Identify which cell holds the provided text, then report its [X, Y] central coordinate. 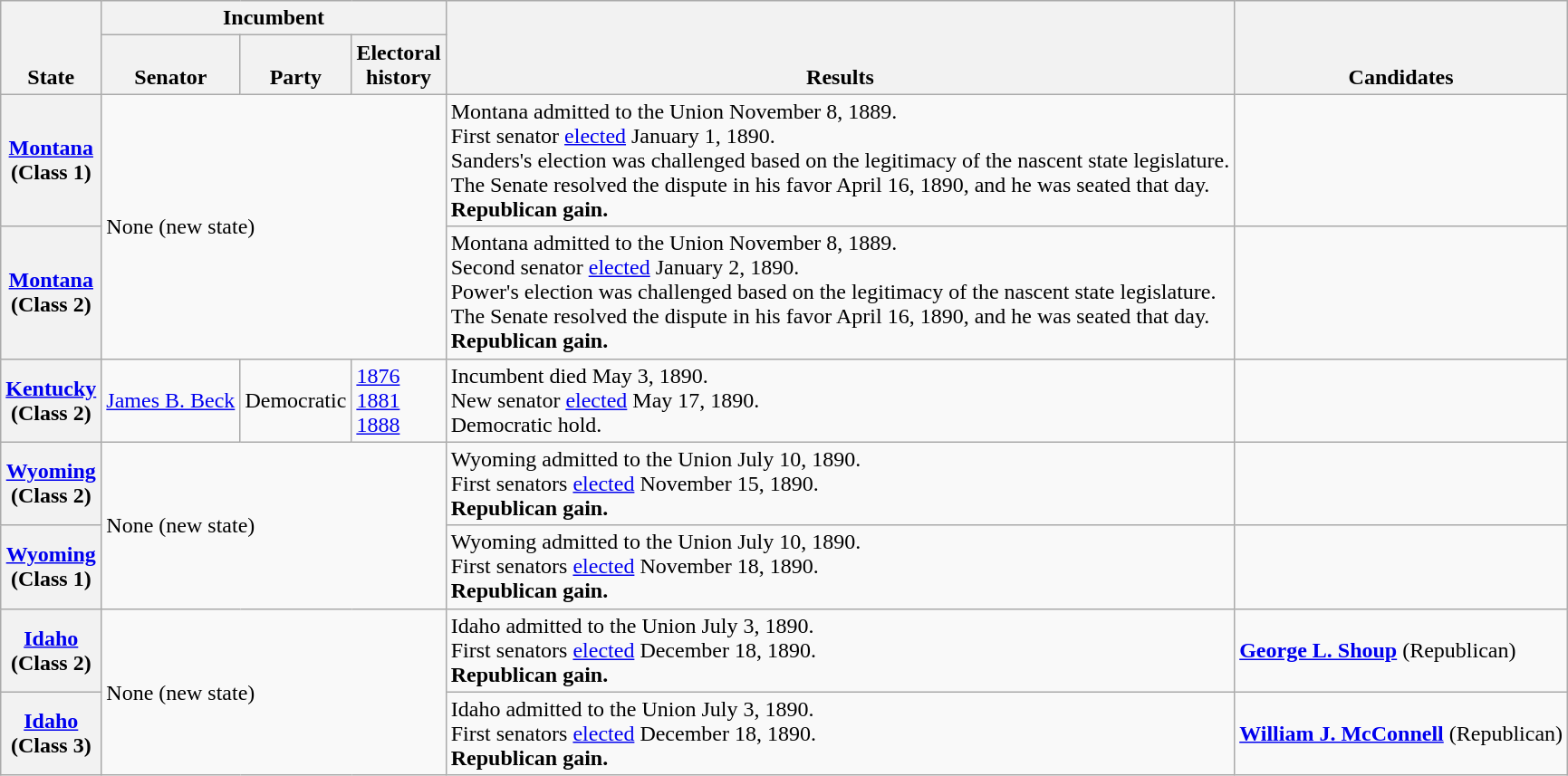
Wyoming(Class 1) [51, 567]
Montana(Class 1) [51, 160]
Incumbent died May 3, 1890.New senator elected May 17, 1890.Democratic hold. [840, 400]
Democratic [295, 400]
187618811888 [399, 400]
Senator [170, 65]
James B. Beck [170, 400]
Results [840, 47]
Idaho(Class 2) [51, 650]
George L. Shoup (Republican) [1401, 650]
Wyoming admitted to the Union July 10, 1890.First senators elected November 18, 1890.Republican gain. [840, 567]
Wyoming(Class 2) [51, 484]
Montana(Class 2) [51, 292]
Electoralhistory [399, 65]
Party [295, 65]
Wyoming admitted to the Union July 10, 1890.First senators elected November 15, 1890.Republican gain. [840, 484]
Incumbent [274, 18]
Idaho(Class 3) [51, 733]
William J. McConnell (Republican) [1401, 733]
Kentucky(Class 2) [51, 400]
Candidates [1401, 47]
State [51, 47]
